Locate the cell with the specified text and output its (x, y) center coordinate. 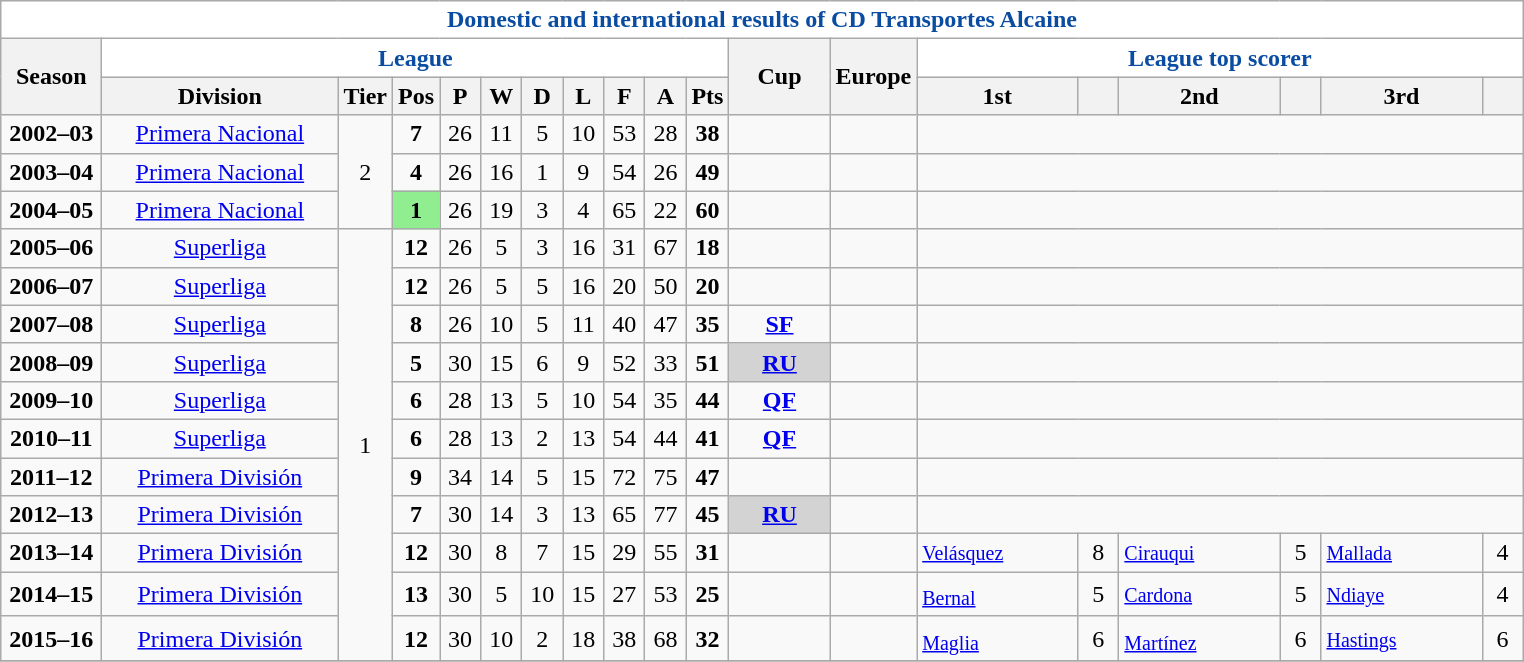
SF (780, 324)
45 (708, 515)
2004–05 (52, 210)
League top scorer (1220, 58)
72 (624, 477)
F (624, 96)
Maglia (998, 638)
Pos (416, 96)
29 (624, 553)
34 (460, 477)
2010–11 (52, 438)
2014–15 (52, 594)
50 (666, 286)
2015–16 (52, 638)
51 (708, 362)
Bernal (998, 594)
Season (52, 77)
32 (708, 638)
77 (666, 515)
60 (708, 210)
40 (624, 324)
25 (708, 594)
2013–14 (52, 553)
2008–09 (52, 362)
Velásquez (998, 553)
55 (666, 553)
Mallada (1402, 553)
W (502, 96)
68 (666, 638)
Tier (366, 96)
2006–07 (52, 286)
19 (502, 210)
49 (708, 172)
27 (624, 594)
1st (998, 96)
2012–13 (52, 515)
L (584, 96)
League (416, 58)
D (542, 96)
2nd (1200, 96)
Europe (874, 77)
Pts (708, 96)
22 (666, 210)
33 (666, 362)
A (666, 96)
Division (220, 96)
Cardona (1200, 594)
2007–08 (52, 324)
2003–04 (52, 172)
2009–10 (52, 400)
Cirauqui (1200, 553)
Martínez (1200, 638)
3rd (1402, 96)
2011–12 (52, 477)
Cup (780, 77)
Hastings (1402, 638)
P (460, 96)
2002–03 (52, 134)
52 (624, 362)
Domestic and international results of CD Transportes Alcaine (762, 20)
2005–06 (52, 248)
75 (666, 477)
Ndiaye (1402, 594)
41 (708, 438)
67 (666, 248)
